Capture the cell that displays the provided text and extract its [X, Y] central coordinate. 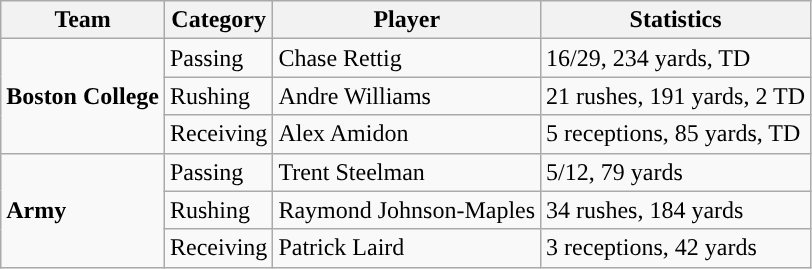
Alex Amidon [407, 134]
Patrick Laird [407, 248]
Team [83, 20]
Army [83, 210]
Boston College [83, 96]
5/12, 79 yards [676, 172]
5 receptions, 85 yards, TD [676, 134]
Chase Rettig [407, 58]
Statistics [676, 20]
16/29, 234 yards, TD [676, 58]
Raymond Johnson-Maples [407, 210]
Player [407, 20]
Category [218, 20]
Andre Williams [407, 96]
34 rushes, 184 yards [676, 210]
21 rushes, 191 yards, 2 TD [676, 96]
Trent Steelman [407, 172]
3 receptions, 42 yards [676, 248]
